Return [X, Y] of the center of cell containing provided text 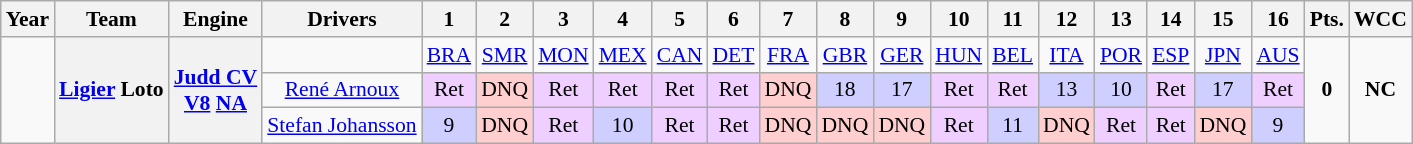
4 [623, 19]
MEX [623, 55]
AUS [1278, 55]
JPN [1222, 55]
18 [844, 90]
MON [564, 55]
Ligier Loto [112, 90]
8 [844, 19]
7 [788, 19]
1 [450, 19]
5 [680, 19]
2 [504, 19]
Year [28, 19]
POR [1121, 55]
BRA [450, 55]
14 [1170, 19]
Judd CVV8 NA [216, 90]
HUN [958, 55]
15 [1222, 19]
CAN [680, 55]
ITA [1066, 55]
3 [564, 19]
Engine [216, 19]
Team [112, 19]
BEL [1012, 55]
Pts. [1327, 19]
WCC [1380, 19]
Stefan Johansson [342, 126]
12 [1066, 19]
GBR [844, 55]
16 [1278, 19]
GER [902, 55]
ESP [1170, 55]
FRA [788, 55]
René Arnoux [342, 90]
DET [733, 55]
0 [1327, 90]
Drivers [342, 19]
6 [733, 19]
NC [1380, 90]
SMR [504, 55]
